Pinpoint the cell where the given text exists, returning its (X, Y) midpoint coordinate. 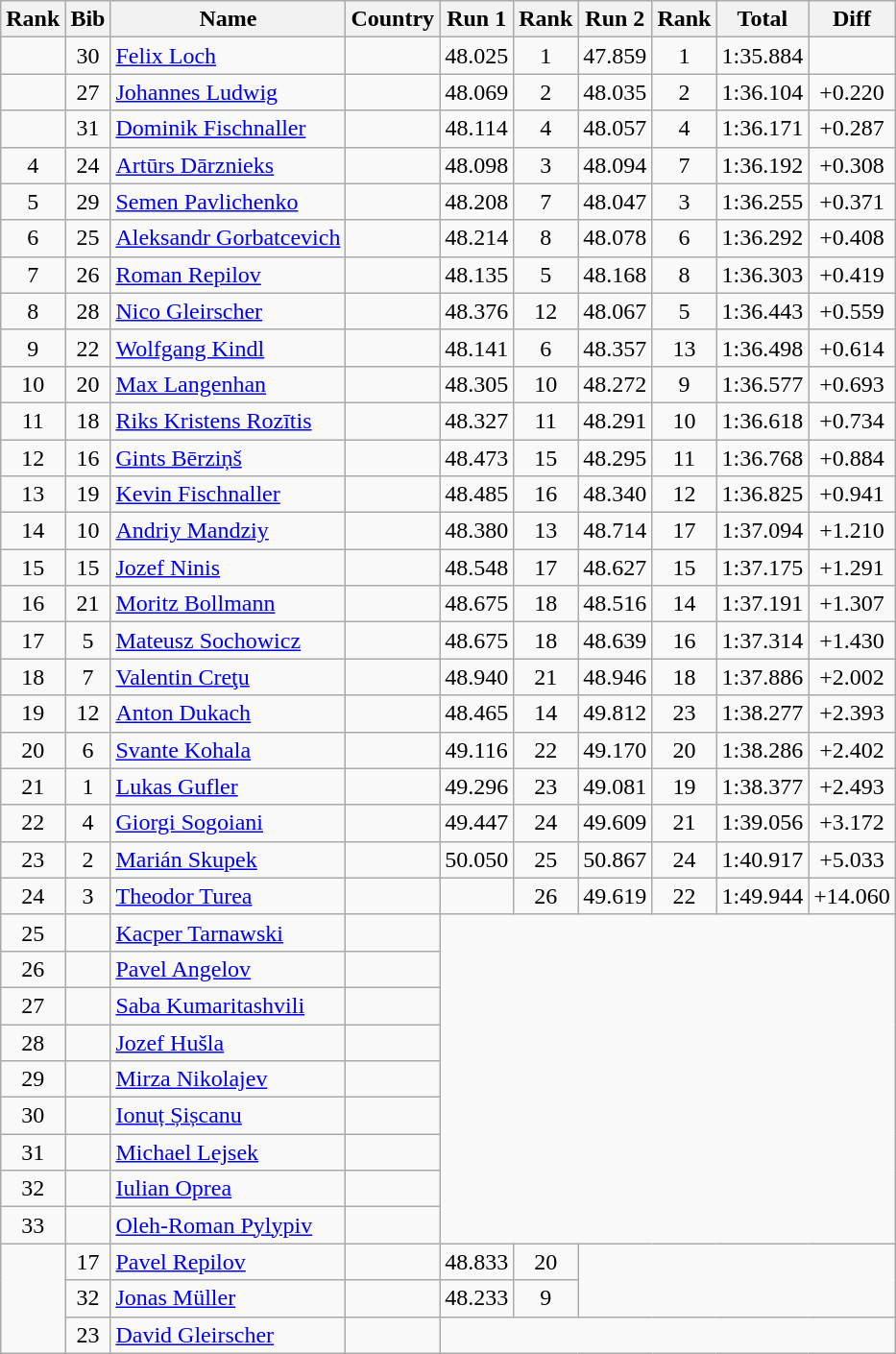
48.035 (615, 92)
48.473 (476, 458)
Ionuț Șișcanu (229, 1116)
48.272 (615, 384)
1:38.286 (763, 750)
Moritz Bollmann (229, 604)
48.357 (615, 348)
48.067 (615, 311)
48.135 (476, 275)
+0.408 (853, 238)
Giorgi Sogoiani (229, 823)
Anton Dukach (229, 713)
Max Langenhan (229, 384)
48.047 (615, 202)
33 (33, 1225)
+0.419 (853, 275)
Run 1 (476, 19)
Aleksandr Gorbatcevich (229, 238)
48.214 (476, 238)
Total (763, 19)
1:36.192 (763, 165)
1:36.255 (763, 202)
49.812 (615, 713)
Oleh-Roman Pylypiv (229, 1225)
+1.291 (853, 568)
1:39.056 (763, 823)
1:35.884 (763, 56)
1:40.917 (763, 859)
Gints Bērziņš (229, 458)
+2.002 (853, 677)
Felix Loch (229, 56)
48.295 (615, 458)
+0.941 (853, 495)
+1.307 (853, 604)
1:37.175 (763, 568)
Jozef Ninis (229, 568)
Wolfgang Kindl (229, 348)
+14.060 (853, 896)
49.170 (615, 750)
48.376 (476, 311)
1:36.498 (763, 348)
Roman Repilov (229, 275)
+1.430 (853, 641)
Saba Kumaritashvili (229, 1005)
48.305 (476, 384)
Michael Lejsek (229, 1152)
1:37.886 (763, 677)
David Gleirscher (229, 1335)
Mateusz Sochowicz (229, 641)
48.516 (615, 604)
+0.308 (853, 165)
48.291 (615, 421)
Marián Skupek (229, 859)
Riks Kristens Rozītis (229, 421)
Pavel Angelov (229, 969)
48.548 (476, 568)
Run 2 (615, 19)
48.833 (476, 1262)
+0.884 (853, 458)
1:36.768 (763, 458)
1:36.292 (763, 238)
48.714 (615, 531)
Name (229, 19)
Semen Pavlichenko (229, 202)
Diff (853, 19)
48.094 (615, 165)
1:36.303 (763, 275)
48.208 (476, 202)
Country (393, 19)
1:38.277 (763, 713)
49.447 (476, 823)
48.946 (615, 677)
Valentin Creţu (229, 677)
1:36.104 (763, 92)
Jonas Müller (229, 1298)
1:38.377 (763, 786)
49.296 (476, 786)
48.114 (476, 129)
48.639 (615, 641)
+0.371 (853, 202)
Nico Gleirscher (229, 311)
48.940 (476, 677)
+2.402 (853, 750)
Kacper Tarnawski (229, 932)
49.116 (476, 750)
Theodor Turea (229, 896)
48.078 (615, 238)
48.069 (476, 92)
49.609 (615, 823)
1:36.443 (763, 311)
1:37.094 (763, 531)
48.465 (476, 713)
Lukas Gufler (229, 786)
48.025 (476, 56)
+0.559 (853, 311)
+5.033 (853, 859)
1:36.171 (763, 129)
+0.734 (853, 421)
48.233 (476, 1298)
Johannes Ludwig (229, 92)
Bib (88, 19)
+2.493 (853, 786)
Mirza Nikolajev (229, 1079)
47.859 (615, 56)
Jozef Hušla (229, 1042)
48.485 (476, 495)
+0.220 (853, 92)
50.867 (615, 859)
Dominik Fischnaller (229, 129)
48.057 (615, 129)
48.340 (615, 495)
1:36.825 (763, 495)
1:36.577 (763, 384)
+0.693 (853, 384)
48.627 (615, 568)
+0.287 (853, 129)
48.098 (476, 165)
+3.172 (853, 823)
49.081 (615, 786)
48.168 (615, 275)
1:49.944 (763, 896)
Pavel Repilov (229, 1262)
+0.614 (853, 348)
Svante Kohala (229, 750)
48.327 (476, 421)
Kevin Fischnaller (229, 495)
48.141 (476, 348)
49.619 (615, 896)
+2.393 (853, 713)
+1.210 (853, 531)
48.380 (476, 531)
Iulian Oprea (229, 1189)
50.050 (476, 859)
Artūrs Dārznieks (229, 165)
1:37.191 (763, 604)
Andriy Mandziy (229, 531)
1:36.618 (763, 421)
1:37.314 (763, 641)
